Return the (X, Y) coordinate for the center point of the cell that contains the specified text.  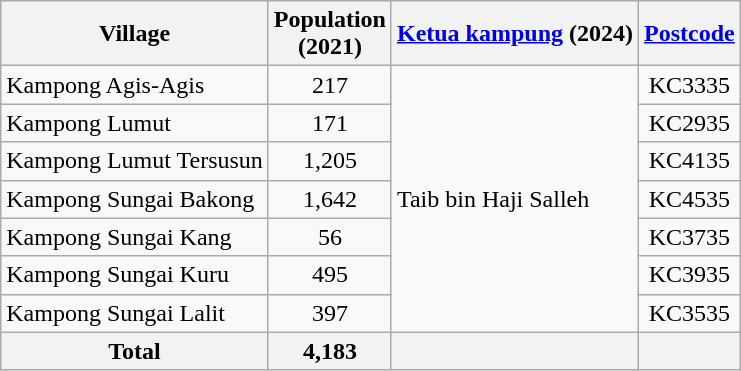
Kampong Lumut (135, 123)
Kampong Agis-Agis (135, 85)
56 (330, 237)
Village (135, 34)
495 (330, 275)
4,183 (330, 351)
Total (135, 351)
171 (330, 123)
Kampong Sungai Lalit (135, 313)
KC3735 (690, 237)
Ketua kampung (2024) (514, 34)
KC4135 (690, 161)
KC3535 (690, 313)
KC4535 (690, 199)
KC2935 (690, 123)
KC3935 (690, 275)
1,642 (330, 199)
Postcode (690, 34)
Population(2021) (330, 34)
217 (330, 85)
397 (330, 313)
Kampong Lumut Tersusun (135, 161)
Kampong Sungai Kuru (135, 275)
KC3335 (690, 85)
Kampong Sungai Kang (135, 237)
1,205 (330, 161)
Taib bin Haji Salleh (514, 199)
Kampong Sungai Bakong (135, 199)
